For the text-containing cell, return its midpoint in [X, Y] coordinate format. 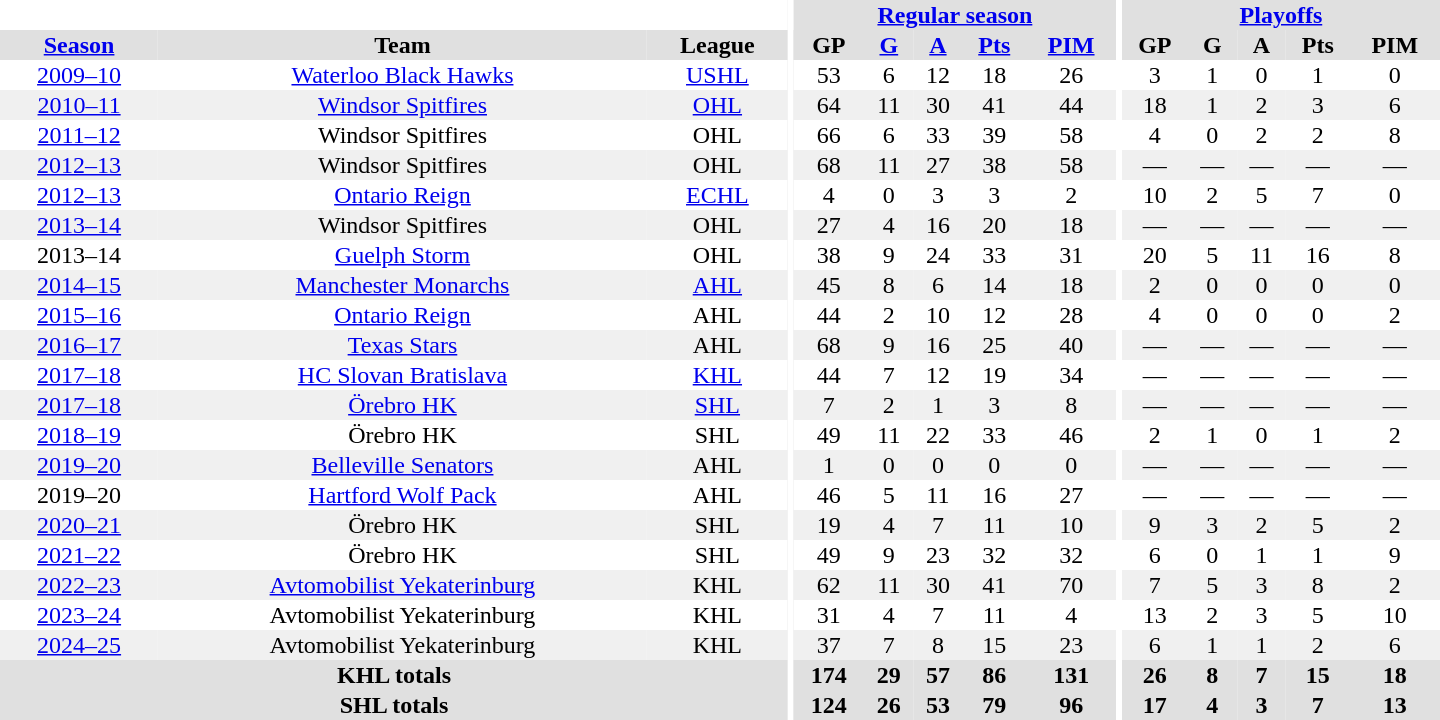
2016–17 [79, 345]
2023–24 [79, 615]
2011–12 [79, 135]
62 [828, 585]
SHL totals [394, 705]
34 [1071, 375]
Regular season [954, 15]
45 [828, 285]
39 [994, 135]
USHL [718, 75]
57 [938, 675]
22 [938, 435]
24 [938, 255]
25 [994, 345]
Hartford Wolf Pack [402, 495]
131 [1071, 675]
Manchester Monarchs [402, 285]
14 [994, 285]
79 [994, 705]
Texas Stars [402, 345]
28 [1071, 315]
Playoffs [1281, 15]
2014–15 [79, 285]
2010–11 [79, 105]
HC Slovan Bratislava [402, 375]
Belleville Senators [402, 465]
2018–19 [79, 435]
KHL totals [394, 675]
37 [828, 645]
17 [1155, 705]
66 [828, 135]
2022–23 [79, 585]
2015–16 [79, 315]
2020–21 [79, 525]
96 [1071, 705]
124 [828, 705]
2009–10 [79, 75]
86 [994, 675]
70 [1071, 585]
ECHL [718, 195]
Season [79, 45]
64 [828, 105]
40 [1071, 345]
174 [828, 675]
Team [402, 45]
29 [888, 675]
2021–22 [79, 555]
League [718, 45]
Waterloo Black Hawks [402, 75]
Guelph Storm [402, 255]
2024–25 [79, 645]
